Extract the [X, Y] coordinate from the center of the cell holding the provided text.  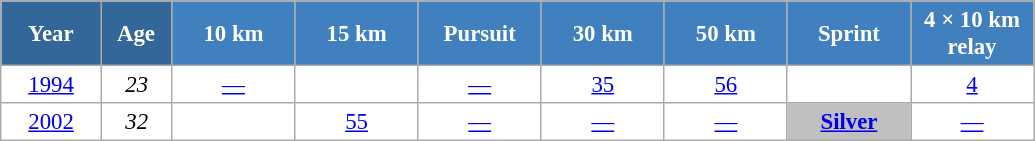
Pursuit [480, 34]
56 [726, 85]
4 × 10 km relay [972, 34]
55 [356, 122]
35 [602, 85]
23 [136, 85]
Sprint [848, 34]
Silver [848, 122]
Age [136, 34]
30 km [602, 34]
1994 [52, 85]
2002 [52, 122]
32 [136, 122]
Year [52, 34]
15 km [356, 34]
10 km [234, 34]
4 [972, 85]
50 km [726, 34]
